Return the [X, Y] coordinate for the center point of the cell that contains the specified text.  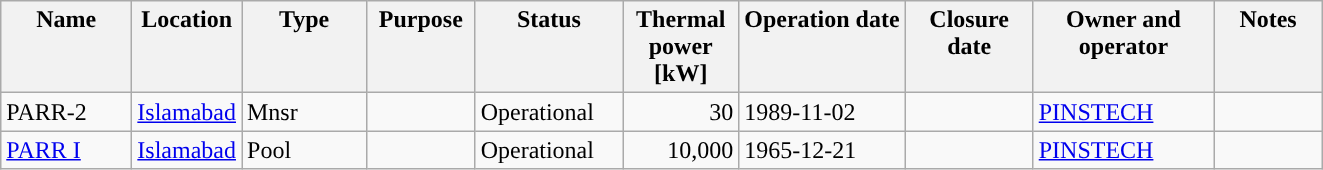
PARR I [66, 150]
1989-11-02 [822, 112]
Operation date [822, 47]
PARR-2 [66, 112]
Closure date [969, 47]
Thermal power [kW] [681, 47]
Owner and operator [1124, 47]
Status [549, 47]
Location [187, 47]
10,000 [681, 150]
Purpose [422, 47]
Name [66, 47]
Notes [1268, 47]
1965-12-21 [822, 150]
Mnsr [304, 112]
Type [304, 47]
Pool [304, 150]
30 [681, 112]
